Pinpoint the cell where the given text exists, returning its [x, y] midpoint coordinate. 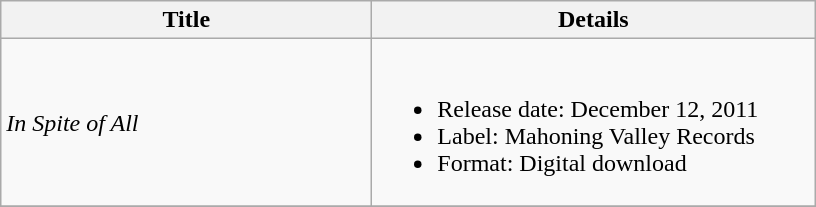
In Spite of All [186, 122]
Details [594, 20]
Release date: December 12, 2011Label: Mahoning Valley RecordsFormat: Digital download [594, 122]
Title [186, 20]
